From the cell containing the given text, extract its center point as (x, y) coordinate. 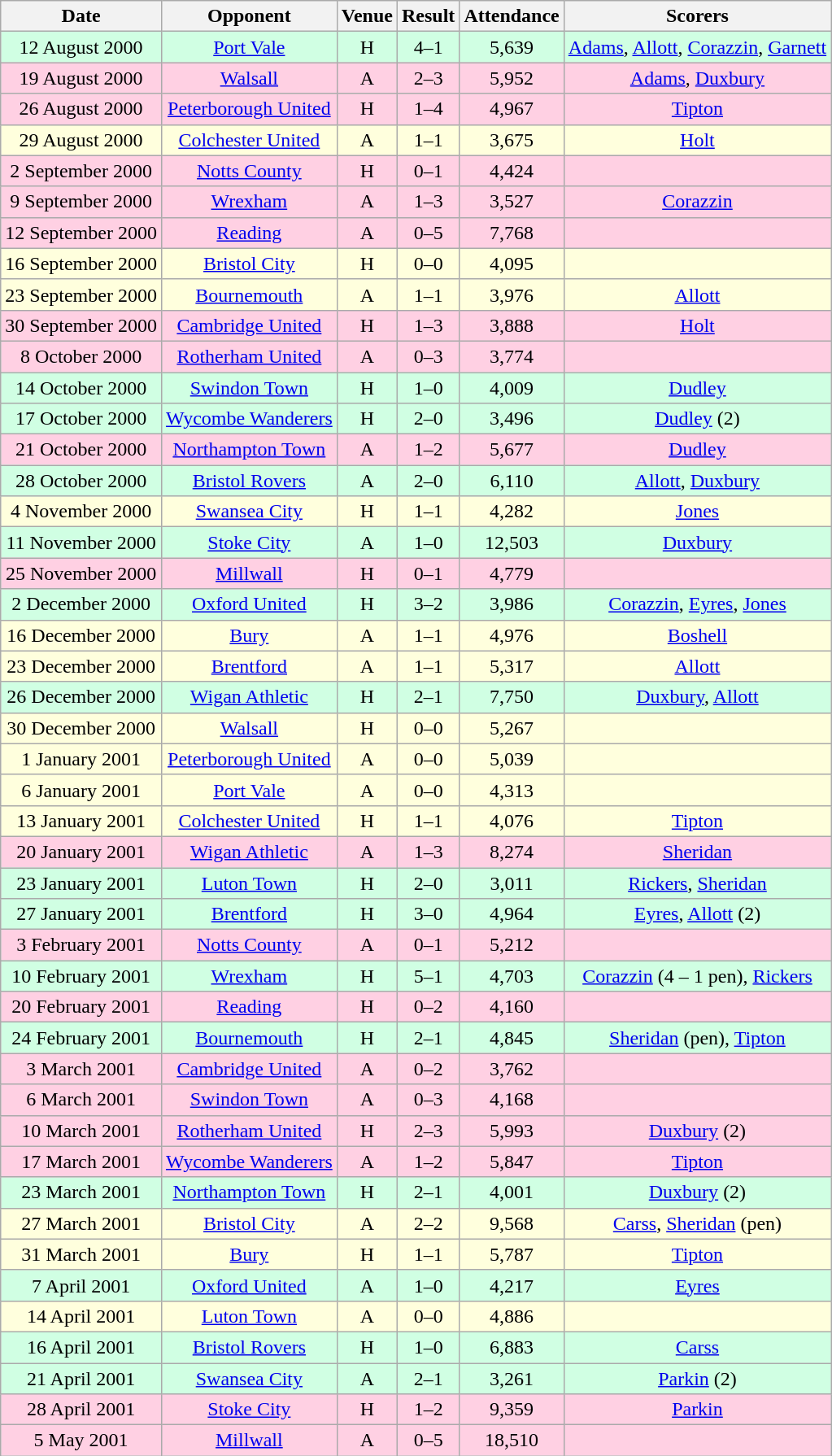
1 January 2001 (81, 759)
Attendance (512, 16)
4,001 (512, 1192)
3–2 (428, 604)
3,261 (512, 1379)
5 May 2001 (81, 1441)
Venue (367, 16)
4,424 (512, 171)
Parkin (2) (697, 1379)
4,779 (512, 573)
12 September 2000 (81, 233)
Opponent (249, 16)
5,993 (512, 1131)
3,011 (512, 883)
21 April 2001 (81, 1379)
Parkin (697, 1410)
3,986 (512, 604)
25 November 2000 (81, 573)
7,768 (512, 233)
Eyres (697, 1285)
29 August 2000 (81, 140)
12,503 (512, 543)
9,359 (512, 1410)
26 August 2000 (81, 109)
3 February 2001 (81, 945)
4,964 (512, 914)
28 October 2000 (81, 481)
19 August 2000 (81, 78)
5,787 (512, 1254)
14 April 2001 (81, 1316)
5,317 (512, 666)
3,888 (512, 325)
8 October 2000 (81, 356)
3,976 (512, 294)
30 September 2000 (81, 325)
Date (81, 16)
14 October 2000 (81, 388)
4,967 (512, 109)
7 April 2001 (81, 1285)
Corazzin (697, 202)
4,076 (512, 821)
Sheridan (pen), Tipton (697, 1038)
Corazzin (4 – 1 pen), Rickers (697, 976)
3,774 (512, 356)
2 September 2000 (81, 171)
17 March 2001 (81, 1162)
30 December 2000 (81, 728)
6 January 2001 (81, 790)
5,952 (512, 78)
16 December 2000 (81, 635)
16 September 2000 (81, 264)
23 September 2000 (81, 294)
16 April 2001 (81, 1347)
3 March 2001 (81, 1069)
6 March 2001 (81, 1100)
Corazzin, Eyres, Jones (697, 604)
17 October 2000 (81, 419)
4,095 (512, 264)
6,110 (512, 481)
Carss, Sheridan (pen) (697, 1223)
26 December 2000 (81, 697)
Eyres, Allott (2) (697, 914)
23 January 2001 (81, 883)
20 February 2001 (81, 1007)
9 September 2000 (81, 202)
4,886 (512, 1316)
5,212 (512, 945)
4,160 (512, 1007)
5,677 (512, 450)
9,568 (512, 1223)
5–1 (428, 976)
4–1 (428, 47)
4,282 (512, 512)
27 March 2001 (81, 1223)
23 December 2000 (81, 666)
5,039 (512, 759)
4,976 (512, 635)
4,703 (512, 976)
Dudley (2) (697, 419)
Adams, Duxbury (697, 78)
8,274 (512, 852)
Sheridan (697, 852)
4,313 (512, 790)
4,168 (512, 1100)
3,527 (512, 202)
18,510 (512, 1441)
3,496 (512, 419)
13 January 2001 (81, 821)
Carss (697, 1347)
7,750 (512, 697)
2 December 2000 (81, 604)
3,762 (512, 1069)
Result (428, 16)
27 January 2001 (81, 914)
Jones (697, 512)
5,267 (512, 728)
4,217 (512, 1285)
4,845 (512, 1038)
Allott, Duxbury (697, 481)
10 February 2001 (81, 976)
12 August 2000 (81, 47)
Scorers (697, 16)
4 November 2000 (81, 512)
23 March 2001 (81, 1192)
24 February 2001 (81, 1038)
Adams, Allott, Corazzin, Garnett (697, 47)
Rickers, Sheridan (697, 883)
3–0 (428, 914)
28 April 2001 (81, 1410)
5,639 (512, 47)
3,675 (512, 140)
2–2 (428, 1223)
5,847 (512, 1162)
1–4 (428, 109)
Boshell (697, 635)
Duxbury (697, 543)
4,009 (512, 388)
Duxbury, Allott (697, 697)
10 March 2001 (81, 1131)
20 January 2001 (81, 852)
6,883 (512, 1347)
21 October 2000 (81, 450)
11 November 2000 (81, 543)
31 March 2001 (81, 1254)
